Detect which cell encompasses the target text, then output its [x, y] center coordinate. 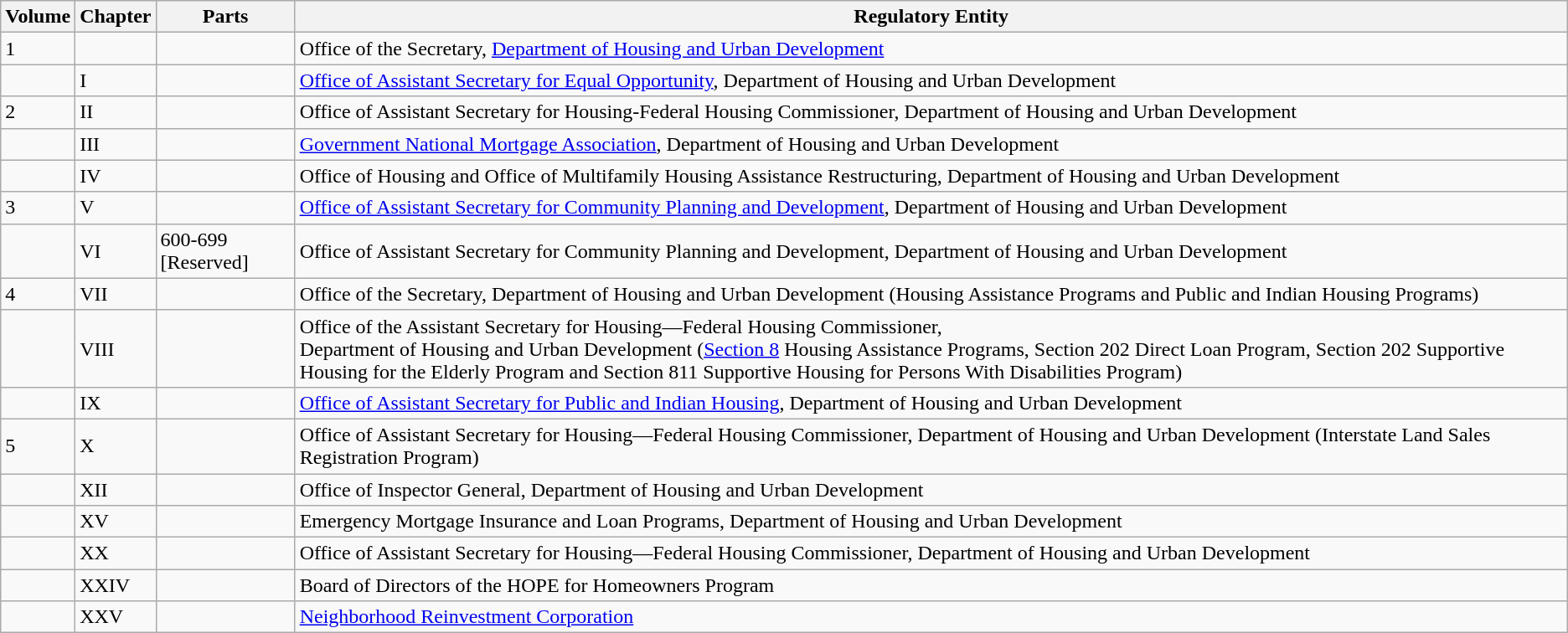
III [116, 144]
Office of the Secretary, Department of Housing and Urban Development (Housing Assistance Programs and Public and Indian Housing Programs) [931, 294]
XXIV [116, 585]
VII [116, 294]
4 [39, 294]
II [116, 112]
XII [116, 490]
XX [116, 553]
2 [39, 112]
Government National Mortgage Association, Department of Housing and Urban Development [931, 144]
Regulatory Entity [931, 17]
I [116, 80]
Volume [39, 17]
3 [39, 208]
XV [116, 522]
Office of Housing and Office of Multifamily Housing Assistance Restructuring, Department of Housing and Urban Development [931, 176]
Neighborhood Reinvestment Corporation [931, 617]
Office of Assistant Secretary for Housing—Federal Housing Commissioner, Department of Housing and Urban Development [931, 553]
Chapter [116, 17]
X [116, 445]
1 [39, 49]
5 [39, 445]
XXV [116, 617]
VI [116, 251]
600-699 [Reserved] [225, 251]
Board of Directors of the HOPE for Homeowners Program [931, 585]
VIII [116, 348]
Office of Assistant Secretary for Housing-Federal Housing Commissioner, Department of Housing and Urban Development [931, 112]
IX [116, 403]
Office of Inspector General, Department of Housing and Urban Development [931, 490]
IV [116, 176]
Office of Assistant Secretary for Equal Opportunity, Department of Housing and Urban Development [931, 80]
Office of Assistant Secretary for Public and Indian Housing, Department of Housing and Urban Development [931, 403]
V [116, 208]
Office of the Secretary, Department of Housing and Urban Development [931, 49]
Emergency Mortgage Insurance and Loan Programs, Department of Housing and Urban Development [931, 522]
Parts [225, 17]
